Find where the given text appears and provide that cell's center as [x, y] coordinate. 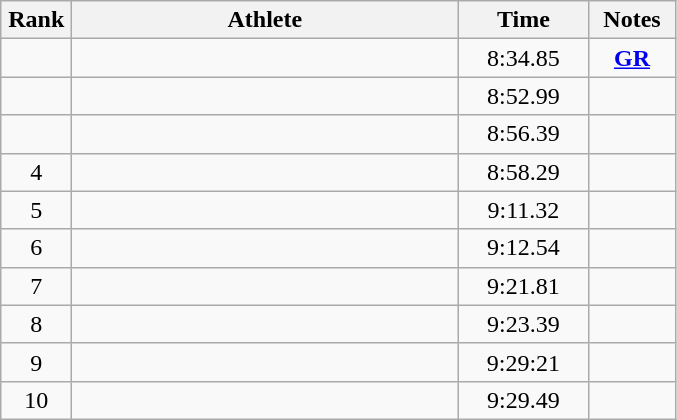
8 [36, 324]
8:52.99 [524, 96]
9:12.54 [524, 248]
9 [36, 362]
Athlete [265, 20]
9:29.49 [524, 400]
9:29:21 [524, 362]
9:23.39 [524, 324]
9:21.81 [524, 286]
8:58.29 [524, 172]
7 [36, 286]
9:11.32 [524, 210]
GR [632, 58]
4 [36, 172]
Time [524, 20]
10 [36, 400]
8:34.85 [524, 58]
5 [36, 210]
8:56.39 [524, 134]
6 [36, 248]
Notes [632, 20]
Rank [36, 20]
